Return the [x, y] coordinate for the center point of the cell that contains the specified text.  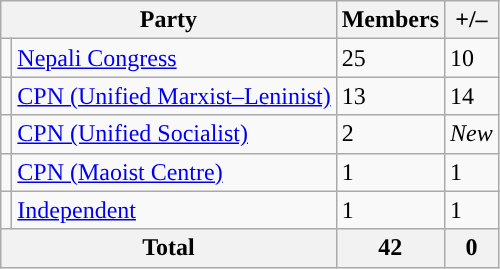
Independent [174, 210]
+/– [472, 20]
14 [472, 96]
0 [472, 248]
CPN (Unified Socialist) [174, 134]
25 [390, 58]
Party [168, 20]
10 [472, 58]
Total [168, 248]
42 [390, 248]
CPN (Unified Marxist–Leninist) [174, 96]
New [472, 134]
Members [390, 20]
Nepali Congress [174, 58]
13 [390, 96]
2 [390, 134]
CPN (Maoist Centre) [174, 172]
